Detect which cell encompasses the target text, then output its (X, Y) center coordinate. 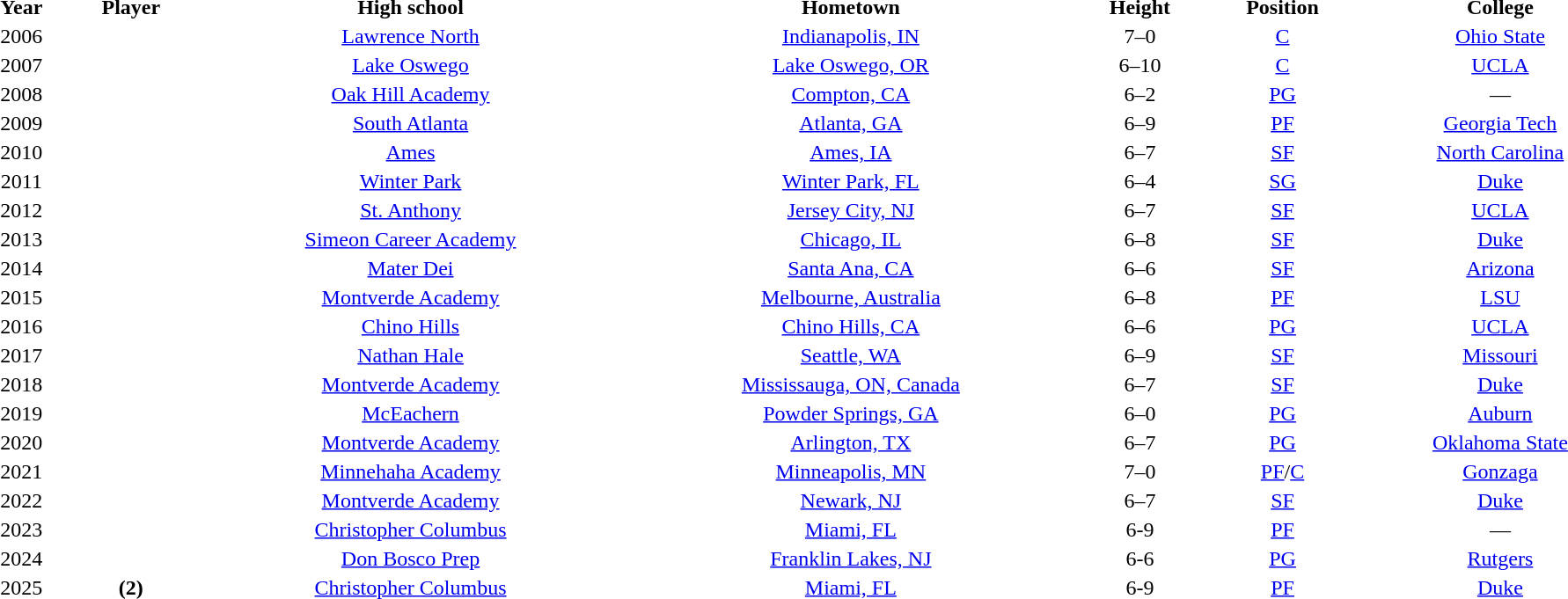
Chino Hills, CA (850, 326)
Powder Springs, GA (850, 413)
Nathan Hale (410, 355)
6–10 (1140, 65)
Simeon Career Academy (410, 239)
Santa Ana, CA (850, 268)
Ames, IA (850, 152)
6–2 (1140, 94)
Winter Park, FL (850, 181)
Indianapolis, IN (850, 36)
6–4 (1140, 181)
PF/C (1283, 471)
6–0 (1140, 413)
South Atlanta (410, 123)
Newark, NJ (850, 500)
Minneapolis, MN (850, 471)
Christopher Columbus (410, 530)
Mississauga, ON, Canada (850, 384)
Minnehaha Academy (410, 471)
SG (1283, 181)
Don Bosco Prep (410, 559)
Franklin Lakes, NJ (850, 559)
Seattle, WA (850, 355)
Winter Park (410, 181)
Miami, FL (850, 530)
St. Anthony (410, 210)
Lawrence North (410, 36)
Mater Dei (410, 268)
Chino Hills (410, 326)
Oak Hill Academy (410, 94)
Melbourne, Australia (850, 297)
Jersey City, NJ (850, 210)
6-6 (1140, 559)
6-9 (1140, 530)
Arlington, TX (850, 442)
Chicago, IL (850, 239)
Compton, CA (850, 94)
Lake Oswego, OR (850, 65)
Atlanta, GA (850, 123)
Ames (410, 152)
Lake Oswego (410, 65)
McEachern (410, 413)
